Return (X, Y) of the center of cell containing provided text 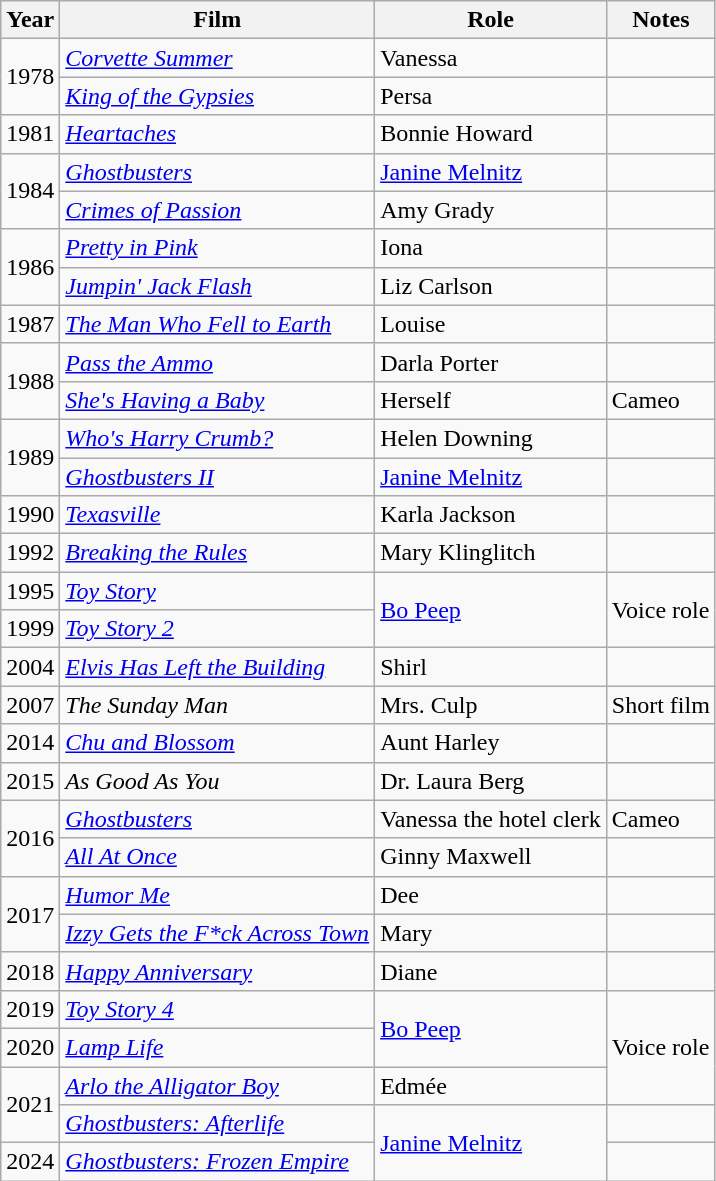
Corvette Summer (218, 58)
She's Having a Baby (218, 400)
Aunt Harley (491, 743)
Humor Me (218, 895)
Year (30, 20)
Vanessa the hotel clerk (491, 819)
2019 (30, 1009)
Role (491, 20)
Vanessa (491, 58)
Dr. Laura Berg (491, 781)
Louise (491, 324)
1990 (30, 515)
As Good As You (218, 781)
Who's Harry Crumb? (218, 438)
Pretty in Pink (218, 248)
Breaking the Rules (218, 553)
1987 (30, 324)
King of the Gypsies (218, 96)
1978 (30, 77)
Crimes of Passion (218, 210)
2016 (30, 838)
Toy Story 2 (218, 629)
1984 (30, 191)
Dee (491, 895)
Heartaches (218, 134)
Elvis Has Left the Building (218, 667)
Helen Downing (491, 438)
Herself (491, 400)
2020 (30, 1047)
2017 (30, 914)
Diane (491, 971)
Darla Porter (491, 362)
1999 (30, 629)
Mrs. Culp (491, 705)
Toy Story (218, 591)
Film (218, 20)
2021 (30, 1104)
Shirl (491, 667)
All At Once (218, 857)
Mary (491, 933)
1986 (30, 267)
2004 (30, 667)
Persa (491, 96)
2007 (30, 705)
1981 (30, 134)
Karla Jackson (491, 515)
Bonnie Howard (491, 134)
Short film (660, 705)
1995 (30, 591)
Toy Story 4 (218, 1009)
Arlo the Alligator Boy (218, 1085)
Happy Anniversary (218, 971)
1992 (30, 553)
Texasville (218, 515)
Chu and Blossom (218, 743)
Ghostbusters II (218, 477)
Jumpin' Jack Flash (218, 286)
Notes (660, 20)
The Sunday Man (218, 705)
Ginny Maxwell (491, 857)
Edmée (491, 1085)
1989 (30, 457)
The Man Who Fell to Earth (218, 324)
2024 (30, 1162)
Izzy Gets the F*ck Across Town (218, 933)
Pass the Ammo (218, 362)
2015 (30, 781)
Lamp Life (218, 1047)
Mary Klinglitch (491, 553)
Ghostbusters: Afterlife (218, 1124)
Amy Grady (491, 210)
2018 (30, 971)
1988 (30, 381)
2014 (30, 743)
Iona (491, 248)
Liz Carlson (491, 286)
Ghostbusters: Frozen Empire (218, 1162)
